Detect which cell encompasses the target text, then output its (X, Y) center coordinate. 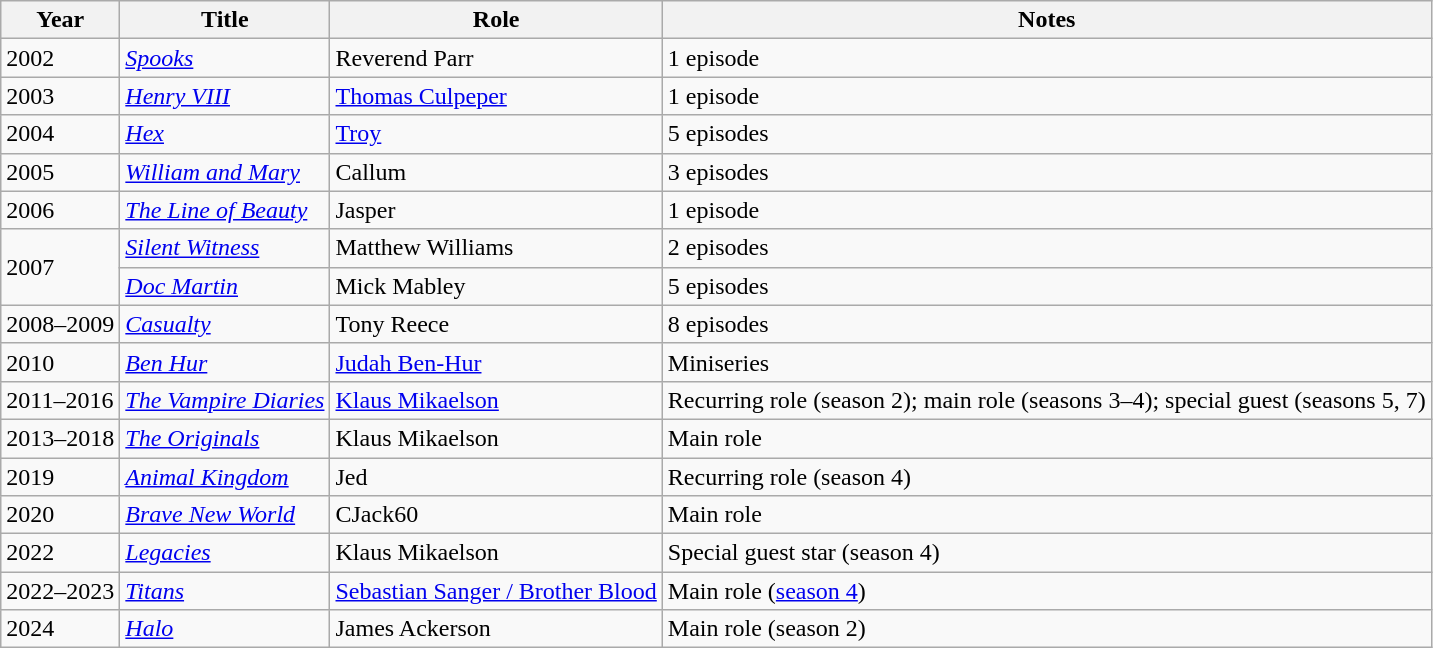
Recurring role (season 4) (1046, 477)
Troy (496, 134)
2002 (60, 58)
William and Mary (225, 172)
Titans (225, 591)
CJack60 (496, 515)
Reverend Parr (496, 58)
Matthew Williams (496, 248)
Role (496, 20)
Recurring role (season 2); main role (seasons 3–4); special guest (seasons 5, 7) (1046, 400)
Main role (season 2) (1046, 629)
Miniseries (1046, 362)
Halo (225, 629)
Main role (season 4) (1046, 591)
8 episodes (1046, 324)
2022 (60, 553)
2013–2018 (60, 438)
Doc Martin (225, 286)
Casualty (225, 324)
Mick Mabley (496, 286)
2003 (60, 96)
2019 (60, 477)
The Line of Beauty (225, 210)
2004 (60, 134)
Tony Reece (496, 324)
Callum (496, 172)
2020 (60, 515)
Henry VIII (225, 96)
Judah Ben-Hur (496, 362)
2022–2023 (60, 591)
James Ackerson (496, 629)
Jasper (496, 210)
3 episodes (1046, 172)
Legacies (225, 553)
2006 (60, 210)
2 episodes (1046, 248)
Sebastian Sanger / Brother Blood (496, 591)
Silent Witness (225, 248)
2008–2009 (60, 324)
Spooks (225, 58)
2011–2016 (60, 400)
Notes (1046, 20)
2010 (60, 362)
Brave New World (225, 515)
The Vampire Diaries (225, 400)
Year (60, 20)
2005 (60, 172)
Animal Kingdom (225, 477)
Ben Hur (225, 362)
Thomas Culpeper (496, 96)
Title (225, 20)
The Originals (225, 438)
Special guest star (season 4) (1046, 553)
Hex (225, 134)
2007 (60, 267)
Jed (496, 477)
2024 (60, 629)
